Return [x, y] of the center of cell containing provided text 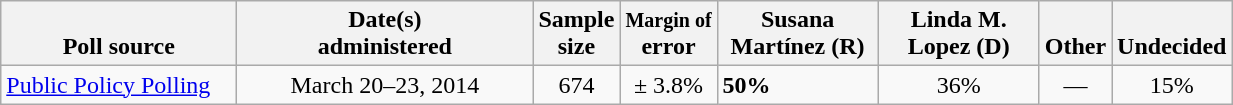
Linda M.Lopez (D) [958, 34]
15% [1172, 85]
Date(s)administered [385, 34]
Samplesize [576, 34]
March 20–23, 2014 [385, 85]
SusanaMartínez (R) [798, 34]
50% [798, 85]
— [1075, 85]
674 [576, 85]
Public Policy Polling [119, 85]
Poll source [119, 34]
Undecided [1172, 34]
36% [958, 85]
Margin oferror [668, 34]
± 3.8% [668, 85]
Other [1075, 34]
